Scan for the cell matching the given text and deliver its [X, Y] coordinate at center. 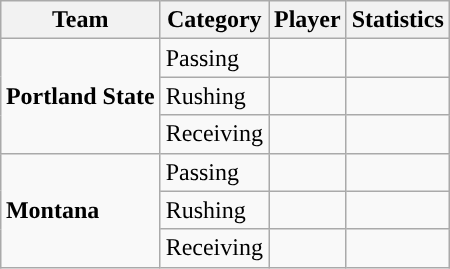
Montana [80, 210]
Portland State [80, 96]
Statistics [398, 20]
Team [80, 20]
Category [214, 20]
Player [307, 20]
